Return (x, y) of the center of cell containing provided text 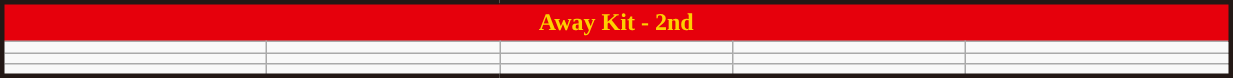
Away Kit - 2nd (616, 22)
